From the cell containing the given text, extract its center point as (x, y) coordinate. 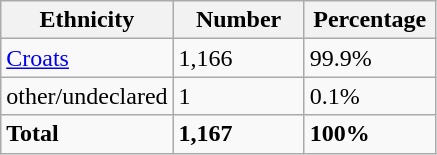
1,167 (238, 134)
Number (238, 20)
Ethnicity (87, 20)
1 (238, 96)
other/undeclared (87, 96)
1,166 (238, 58)
Total (87, 134)
100% (370, 134)
0.1% (370, 96)
Croats (87, 58)
99.9% (370, 58)
Percentage (370, 20)
